Detect which cell encompasses the target text, then output its [x, y] center coordinate. 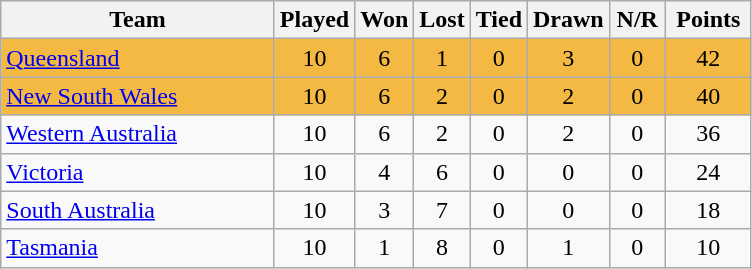
Won [384, 20]
Victoria [138, 172]
4 [384, 172]
Queensland [138, 58]
Tied [498, 20]
South Australia [138, 210]
Western Australia [138, 134]
40 [708, 96]
New South Wales [138, 96]
N/R [637, 20]
Played [314, 20]
7 [442, 210]
18 [708, 210]
Team [138, 20]
24 [708, 172]
36 [708, 134]
42 [708, 58]
Points [708, 20]
Drawn [569, 20]
8 [442, 248]
Lost [442, 20]
Tasmania [138, 248]
